From the cell containing the given text, extract its center point as (x, y) coordinate. 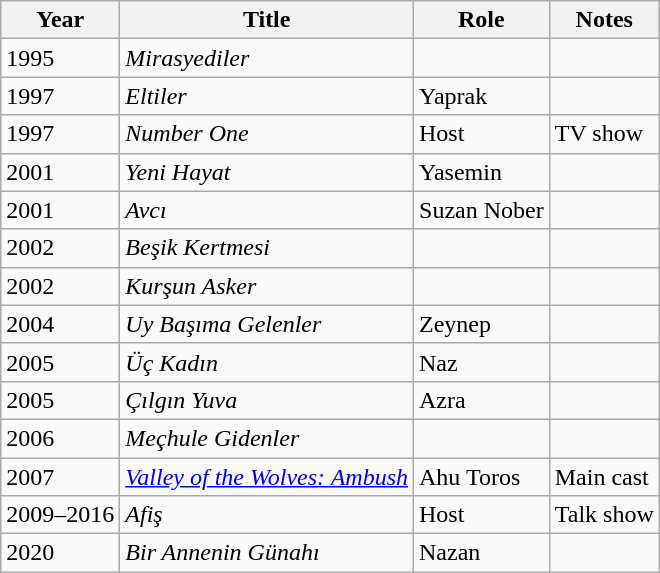
2007 (60, 477)
Valley of the Wolves: Ambush (267, 477)
Notes (604, 20)
Yeni Hayat (267, 172)
Number One (267, 134)
2006 (60, 438)
2009–2016 (60, 515)
1995 (60, 58)
Afiş (267, 515)
Title (267, 20)
Üç Kadın (267, 362)
Nazan (482, 553)
Yasemin (482, 172)
Naz (482, 362)
Zeynep (482, 324)
Eltiler (267, 96)
2020 (60, 553)
Suzan Nober (482, 210)
Bir Annenin Günahı (267, 553)
Azra (482, 400)
Yaprak (482, 96)
TV show (604, 134)
Meçhule Gidenler (267, 438)
Talk show (604, 515)
Main cast (604, 477)
Ahu Toros (482, 477)
Beşik Kertmesi (267, 248)
Mirasyediler (267, 58)
2004 (60, 324)
Year (60, 20)
Uy Başıma Gelenler (267, 324)
Role (482, 20)
Kurşun Asker (267, 286)
Avcı (267, 210)
Çılgın Yuva (267, 400)
